From the cell containing the given text, extract its center point as (x, y) coordinate. 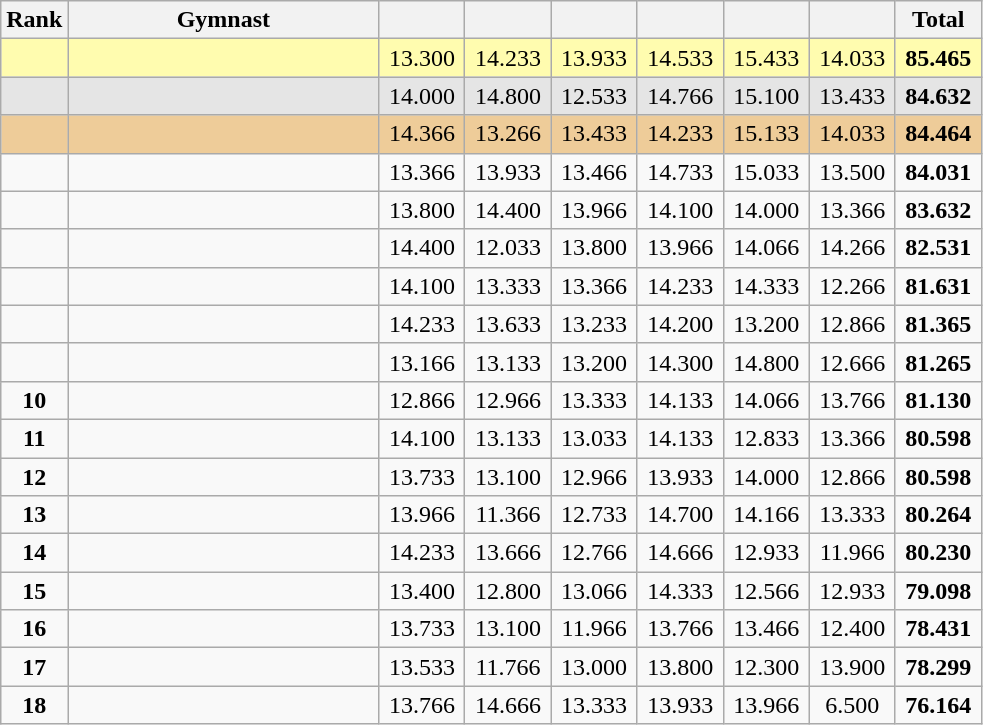
15.433 (766, 58)
11 (34, 438)
Gymnast (224, 20)
12.666 (852, 362)
Rank (34, 20)
78.299 (938, 667)
84.464 (938, 134)
81.265 (938, 362)
13.066 (594, 591)
82.531 (938, 248)
13.666 (508, 553)
Total (938, 20)
12.400 (852, 629)
85.465 (938, 58)
13 (34, 515)
12.266 (852, 286)
15.100 (766, 96)
76.164 (938, 705)
14.200 (680, 324)
13.633 (508, 324)
13.000 (594, 667)
14.766 (680, 96)
12.533 (594, 96)
14.700 (680, 515)
10 (34, 400)
13.500 (852, 172)
81.631 (938, 286)
14.533 (680, 58)
12.566 (766, 591)
11.766 (508, 667)
11.366 (508, 515)
84.031 (938, 172)
12.800 (508, 591)
13.266 (508, 134)
13.900 (852, 667)
15 (34, 591)
15.133 (766, 134)
13.166 (422, 362)
14.166 (766, 515)
80.264 (938, 515)
14.300 (680, 362)
84.632 (938, 96)
12.033 (508, 248)
83.632 (938, 210)
12.833 (766, 438)
14 (34, 553)
13.233 (594, 324)
13.533 (422, 667)
78.431 (938, 629)
79.098 (938, 591)
16 (34, 629)
80.230 (938, 553)
13.033 (594, 438)
12 (34, 477)
12.733 (594, 515)
13.300 (422, 58)
18 (34, 705)
17 (34, 667)
13.400 (422, 591)
12.766 (594, 553)
81.365 (938, 324)
81.130 (938, 400)
14.733 (680, 172)
6.500 (852, 705)
14.366 (422, 134)
14.266 (852, 248)
15.033 (766, 172)
12.300 (766, 667)
